Pinpoint the cell where the given text exists, returning its [x, y] midpoint coordinate. 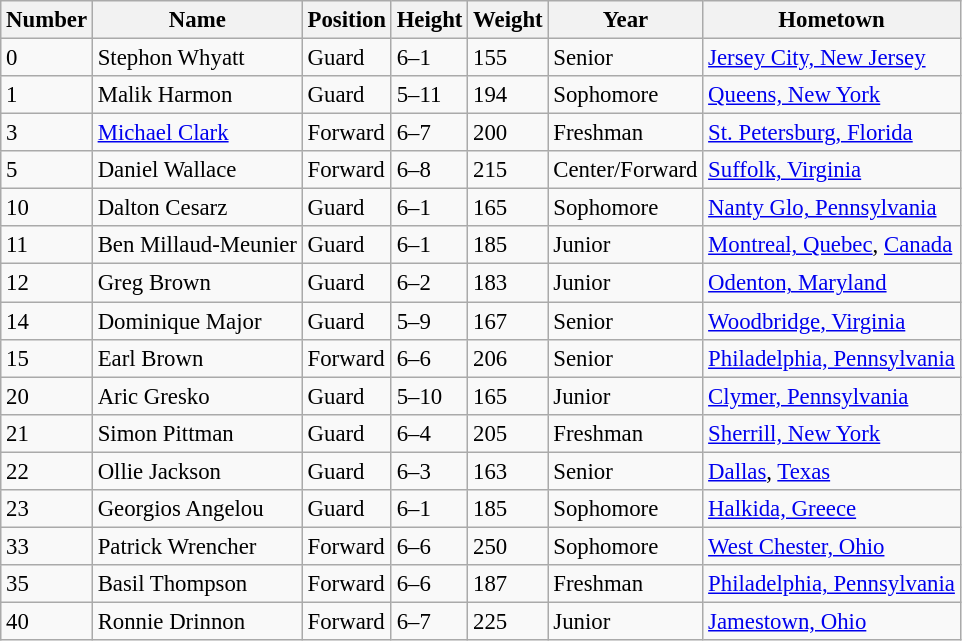
187 [508, 584]
12 [47, 283]
Jersey City, New Jersey [832, 58]
3 [47, 133]
10 [47, 208]
Number [47, 20]
Sherrill, New York [832, 433]
West Chester, Ohio [832, 546]
155 [508, 58]
Year [626, 20]
Montreal, Quebec, Canada [832, 245]
Greg Brown [197, 283]
5–11 [429, 95]
215 [508, 170]
14 [47, 321]
6–2 [429, 283]
206 [508, 358]
Center/Forward [626, 170]
5–10 [429, 396]
183 [508, 283]
Suffolk, Virginia [832, 170]
225 [508, 621]
Georgios Angelou [197, 509]
Halkida, Greece [832, 509]
250 [508, 546]
Name [197, 20]
21 [47, 433]
Basil Thompson [197, 584]
Woodbridge, Virginia [832, 321]
1 [47, 95]
Odenton, Maryland [832, 283]
Queens, New York [832, 95]
163 [508, 471]
11 [47, 245]
Patrick Wrencher [197, 546]
6–4 [429, 433]
Ben Millaud-Meunier [197, 245]
Hometown [832, 20]
205 [508, 433]
Height [429, 20]
194 [508, 95]
Nanty Glo, Pennsylvania [832, 208]
22 [47, 471]
6–8 [429, 170]
Clymer, Pennsylvania [832, 396]
Earl Brown [197, 358]
20 [47, 396]
Aric Gresko [197, 396]
Dominique Major [197, 321]
5 [47, 170]
0 [47, 58]
St. Petersburg, Florida [832, 133]
Stephon Whyatt [197, 58]
200 [508, 133]
Jamestown, Ohio [832, 621]
5–9 [429, 321]
23 [47, 509]
Dalton Cesarz [197, 208]
15 [47, 358]
40 [47, 621]
35 [47, 584]
6–3 [429, 471]
Weight [508, 20]
Position [346, 20]
Michael Clark [197, 133]
Daniel Wallace [197, 170]
33 [47, 546]
Ollie Jackson [197, 471]
Simon Pittman [197, 433]
167 [508, 321]
Ronnie Drinnon [197, 621]
Dallas, Texas [832, 471]
Malik Harmon [197, 95]
